Return the [X, Y] coordinate for the center point of the cell that contains the specified text.  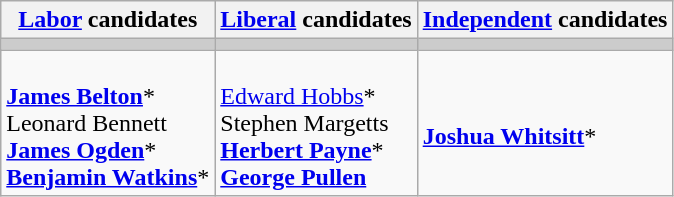
Independent candidates [545, 20]
James Belton* Leonard Bennett James Ogden* Benjamin Watkins* [108, 123]
Liberal candidates [316, 20]
Labor candidates [108, 20]
Joshua Whitsitt* [545, 123]
Edward Hobbs* Stephen Margetts Herbert Payne* George Pullen [316, 123]
